Extract the [x, y] coordinate from the center of the cell holding the provided text.  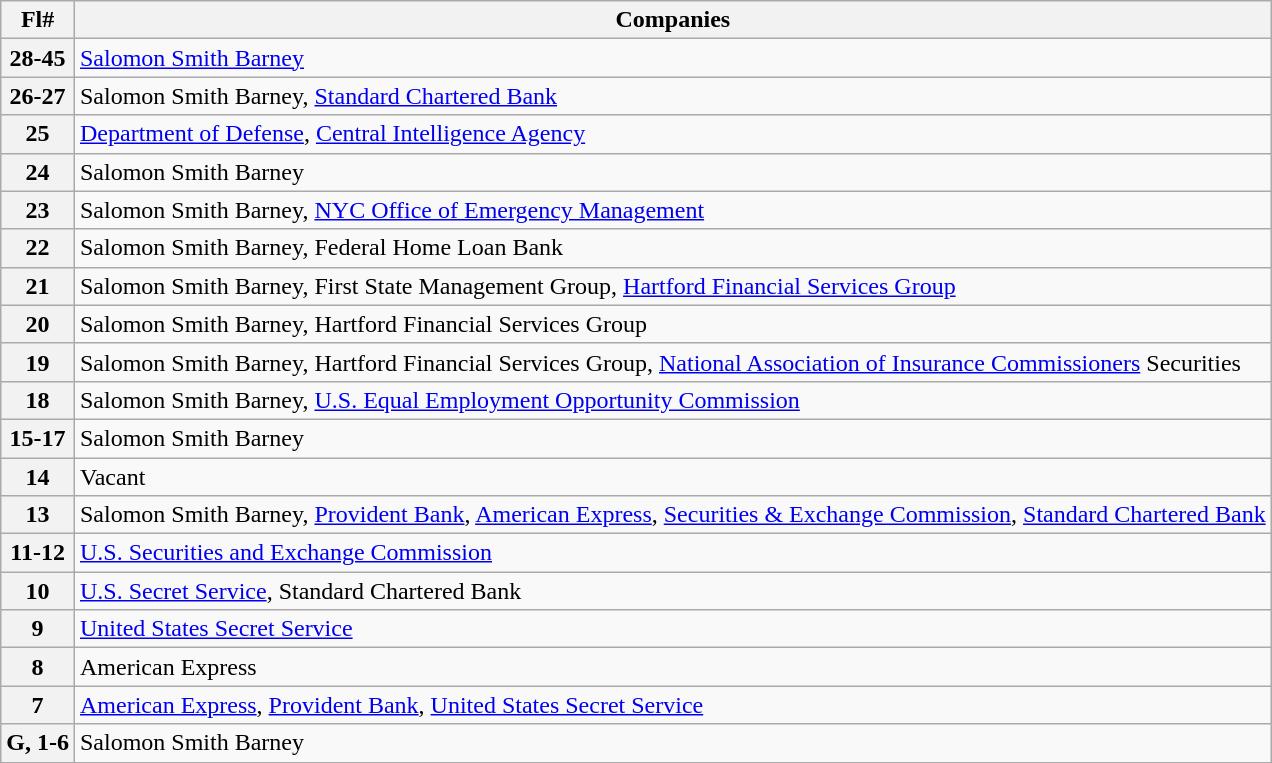
23 [38, 210]
Salomon Smith Barney, U.S. Equal Employment Opportunity Commission [672, 400]
Salomon Smith Barney, NYC Office of Emergency Management [672, 210]
Companies [672, 20]
9 [38, 629]
19 [38, 362]
Salomon Smith Barney, Hartford Financial Services Group, National Association of Insurance Commissioners Securities [672, 362]
24 [38, 172]
G, 1-6 [38, 743]
20 [38, 324]
11-12 [38, 553]
Salomon Smith Barney, Standard Chartered Bank [672, 96]
Vacant [672, 477]
Department of Defense, Central Intelligence Agency [672, 134]
26-27 [38, 96]
American Express [672, 667]
21 [38, 286]
U.S. Secret Service, Standard Chartered Bank [672, 591]
18 [38, 400]
Fl# [38, 20]
Salomon Smith Barney, First State Management Group, Hartford Financial Services Group [672, 286]
U.S. Securities and Exchange Commission [672, 553]
Salomon Smith Barney, Provident Bank, American Express, Securities & Exchange Commission, Standard Chartered Bank [672, 515]
Salomon Smith Barney, Federal Home Loan Bank [672, 248]
28-45 [38, 58]
14 [38, 477]
Salomon Smith Barney, Hartford Financial Services Group [672, 324]
25 [38, 134]
American Express, Provident Bank, United States Secret Service [672, 705]
15-17 [38, 438]
13 [38, 515]
United States Secret Service [672, 629]
7 [38, 705]
22 [38, 248]
10 [38, 591]
8 [38, 667]
